Search for the cell housing the specified text and yield its [X, Y] center coordinate. 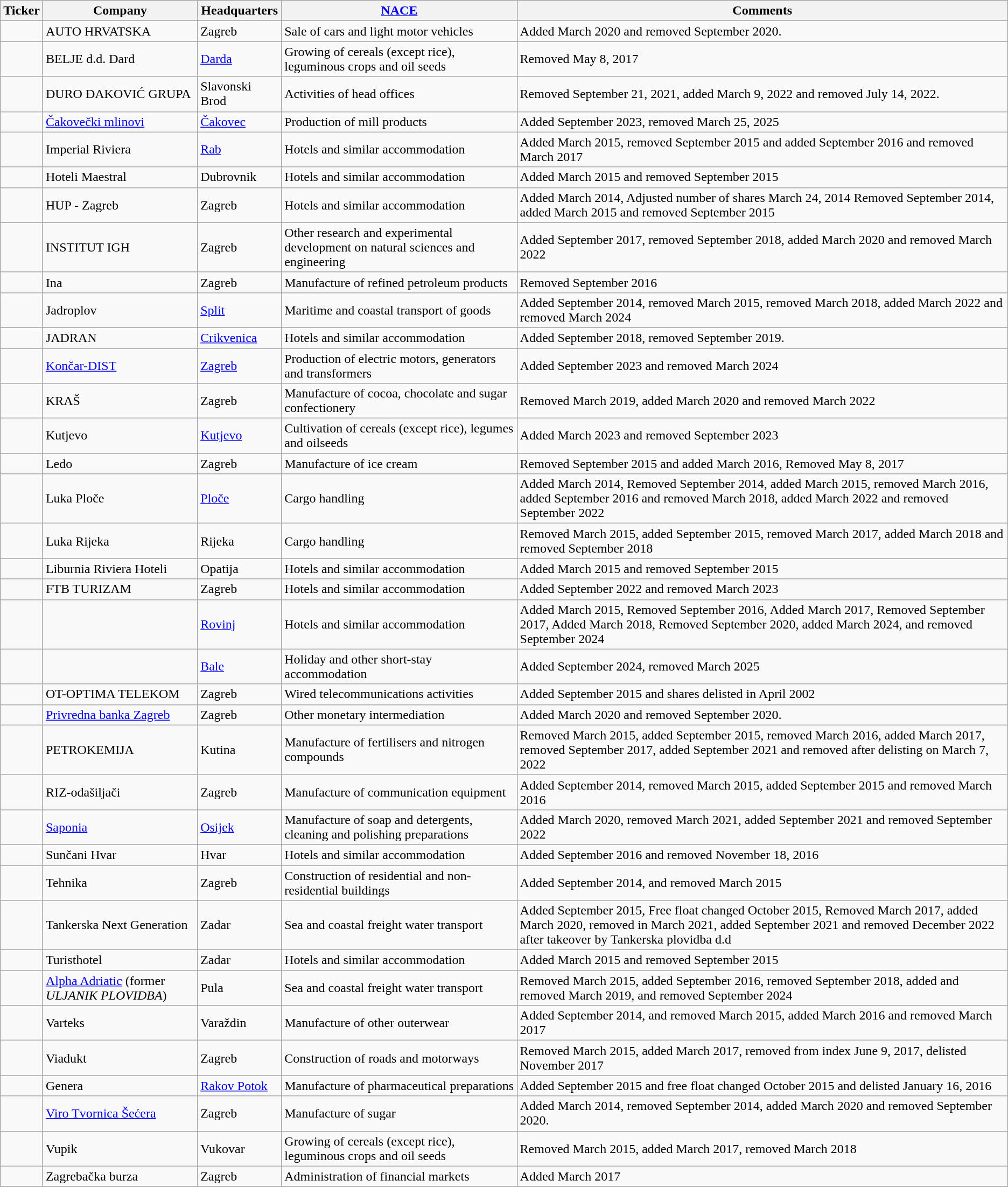
Hvar [240, 855]
BELJE d.d. Dard [120, 59]
Holiday and other short-stay accommodation [400, 667]
Darda [240, 59]
Privredna banka Zagreb [120, 715]
Luka Ploče [120, 499]
Construction of roads and motorways [400, 1058]
Manufacture of cocoa, chocolate and sugar confectionery [400, 401]
Manufacture of ice cream [400, 464]
Viro Tvornica Šećera [120, 1114]
ĐURO ĐAKOVIĆ GRUPA [120, 94]
JADRAN [120, 338]
Ticker [22, 11]
Added September 2015 and shares delisted in April 2002 [762, 694]
Removed March 2015, added March 2017, removed March 2018 [762, 1148]
Other monetary intermediation [400, 715]
Added September 2016 and removed November 18, 2016 [762, 855]
Added March 2017 [762, 1176]
Construction of residential and non-residential buildings [400, 882]
Luka Rijeka [120, 541]
Cultivation of cereals (except rice), legumes and oilseeds [400, 436]
Kutina [240, 750]
Added September 2024, removed March 2025 [762, 667]
Headquarters [240, 11]
Removed March 2015, added September 2016, removed September 2018, added and removed March 2019, and removed September 2024 [762, 988]
Added March 2014, Adjusted number of shares March 24, 2014 Removed September 2014, added March 2015 and removed September 2015 [762, 205]
Removed May 8, 2017 [762, 59]
Pula [240, 988]
Manufacture of pharmaceutical preparations [400, 1086]
Production of mill products [400, 122]
Added September 2014, and removed March 2015, added March 2016 and removed March 2017 [762, 1023]
Tankerska Next Generation [120, 925]
Activities of head offices [400, 94]
Opatija [240, 569]
Čakovečki mlinovi [120, 122]
Manufacture of other outerwear [400, 1023]
Rakov Potok [240, 1086]
Removed September 21, 2021, added March 9, 2022 and removed July 14, 2022. [762, 94]
Added September 2014, removed March 2015, added September 2015 and removed March 2016 [762, 792]
Turisthotel [120, 960]
Tehnika [120, 882]
Added March 2014, removed September 2014, added March 2020 and removed September 2020. [762, 1114]
Added September 2018, removed September 2019. [762, 338]
Osijek [240, 827]
Added March 2023 and removed September 2023 [762, 436]
Production of electric motors, generators and transformers [400, 365]
Added September 2023, removed March 25, 2025 [762, 122]
Dubrovnik [240, 177]
Alpha Adriatic (former ULJANIK PLOVIDBA) [120, 988]
KRAŠ [120, 401]
Manufacture of refined petroleum products [400, 282]
Manufacture of communication equipment [400, 792]
Company [120, 11]
Vukovar [240, 1148]
Added September 2014, removed March 2015, removed March 2018, added March 2022 and removed March 2024 [762, 310]
Manufacture of fertilisers and nitrogen compounds [400, 750]
Sale of cars and light motor vehicles [400, 31]
Removed September 2015 and added March 2016, Removed May 8, 2017 [762, 464]
Added September 2017, removed September 2018, added March 2020 and removed March 2022 [762, 247]
Ploče [240, 499]
Saponia [120, 827]
Other research and experimental development on natural sciences and engineering [400, 247]
Imperial Riviera [120, 150]
Maritime and coastal transport of goods [400, 310]
OT-OPTIMA TELEKOM [120, 694]
HUP - Zagreb [120, 205]
Crikvenica [240, 338]
Manufacture of sugar [400, 1114]
Vupik [120, 1148]
Added September 2014, and removed March 2015 [762, 882]
Genera [120, 1086]
FTB TURIZAM [120, 589]
NACE [400, 11]
Varaždin [240, 1023]
AUTO HRVATSKA [120, 31]
Added September 2015 and free float changed October 2015 and delisted January 16, 2016 [762, 1086]
PETROKEMIJA [120, 750]
Added September 2023 and removed March 2024 [762, 365]
Liburnia Riviera Hoteli [120, 569]
INSTITUT IGH [120, 247]
Hoteli Maestral [120, 177]
Added March 2020, removed March 2021, added September 2021 and removed September 2022 [762, 827]
Split [240, 310]
Jadroplov [120, 310]
Viadukt [120, 1058]
Rijeka [240, 541]
Removed March 2019, added March 2020 and removed March 2022 [762, 401]
Removed March 2015, added March 2017, removed from index June 9, 2017, delisted November 2017 [762, 1058]
Slavonski Brod [240, 94]
Removed March 2015, added September 2015, removed March 2017, added March 2018 and removed September 2018 [762, 541]
Zagrebačka burza [120, 1176]
Varteks [120, 1023]
Ledo [120, 464]
Čakovec [240, 122]
RIZ-odašiljači [120, 792]
Bale [240, 667]
Manufacture of soap and detergents, cleaning and polishing preparations [400, 827]
Rovinj [240, 624]
Added September 2022 and removed March 2023 [762, 589]
Added March 2015, removed September 2015 and added September 2016 and removed March 2017 [762, 150]
Administration of financial markets [400, 1176]
Končar-DIST [120, 365]
Ina [120, 282]
Wired telecommunications activities [400, 694]
Removed September 2016 [762, 282]
Rab [240, 150]
Comments [762, 11]
Sunčani Hvar [120, 855]
